Scan for the cell matching the given text and deliver its (x, y) coordinate at center. 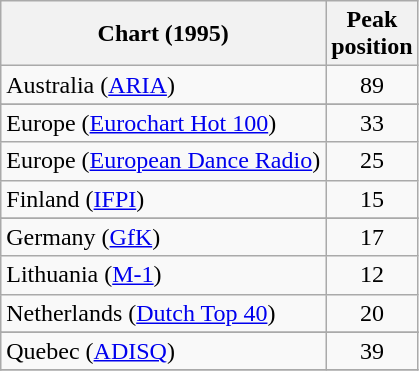
Quebec (ADISQ) (164, 351)
15 (372, 199)
Peakposition (372, 34)
Europe (Eurochart Hot 100) (164, 123)
89 (372, 85)
17 (372, 237)
Chart (1995) (164, 34)
Europe (European Dance Radio) (164, 161)
Lithuania (M-1) (164, 275)
Netherlands (Dutch Top 40) (164, 313)
Australia (ARIA) (164, 85)
Germany (GfK) (164, 237)
33 (372, 123)
12 (372, 275)
20 (372, 313)
39 (372, 351)
25 (372, 161)
Finland (IFPI) (164, 199)
